Return the (x, y) coordinate for the center point of the cell that contains the specified text.  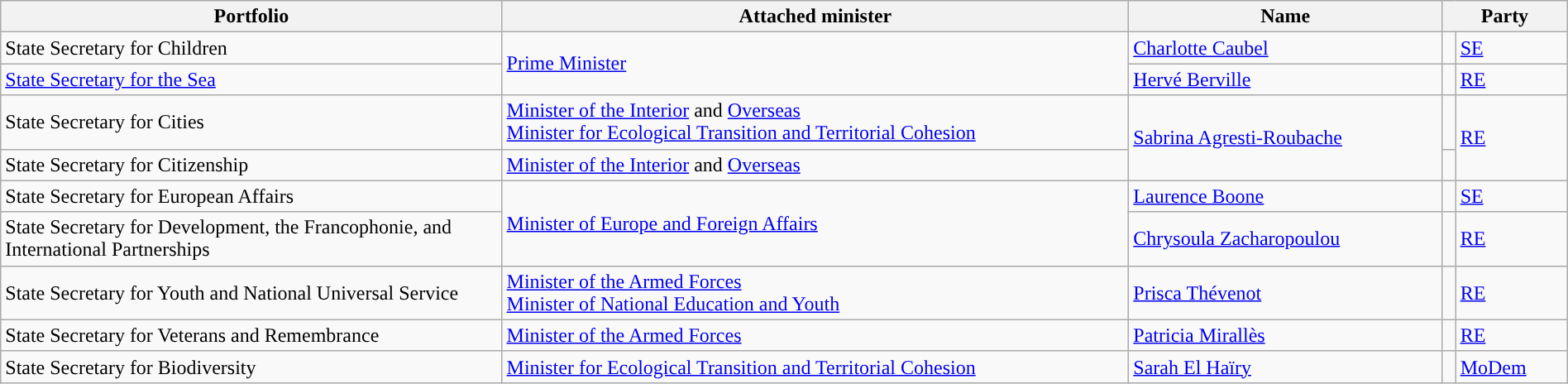
Minister for Ecological Transition and Territorial Cohesion (815, 367)
State Secretary for Cities (251, 122)
Sarah El Haïry (1285, 367)
Name (1285, 17)
MoDem (1512, 367)
State Secretary for Children (251, 48)
State Secretary for Development, the Francophonie, and International Partnerships (251, 238)
Sabrina Agresti-Roubache (1285, 137)
State Secretary for Citizenship (251, 165)
Minister of the Interior and OverseasMinister for Ecological Transition and Territorial Cohesion (815, 122)
Chrysoula Zacharopoulou (1285, 238)
Portfolio (251, 17)
Prisca Thévenot (1285, 293)
Minister of the Armed Forces (815, 335)
Prime Minister (815, 64)
State Secretary for European Affairs (251, 196)
Charlotte Caubel (1285, 48)
Laurence Boone (1285, 196)
Attached minister (815, 17)
Hervé Berville (1285, 79)
Party (1505, 17)
State Secretary for Youth and National Universal Service (251, 293)
State Secretary for Veterans and Remembrance (251, 335)
Patricia Mirallès (1285, 335)
State Secretary for the Sea (251, 79)
Minister of the Interior and Overseas (815, 165)
State Secretary for Biodiversity (251, 367)
Minister of the Armed ForcesMinister of National Education and Youth (815, 293)
Minister of Europe and Foreign Affairs (815, 223)
